Scan for the cell matching the given text and deliver its (x, y) coordinate at center. 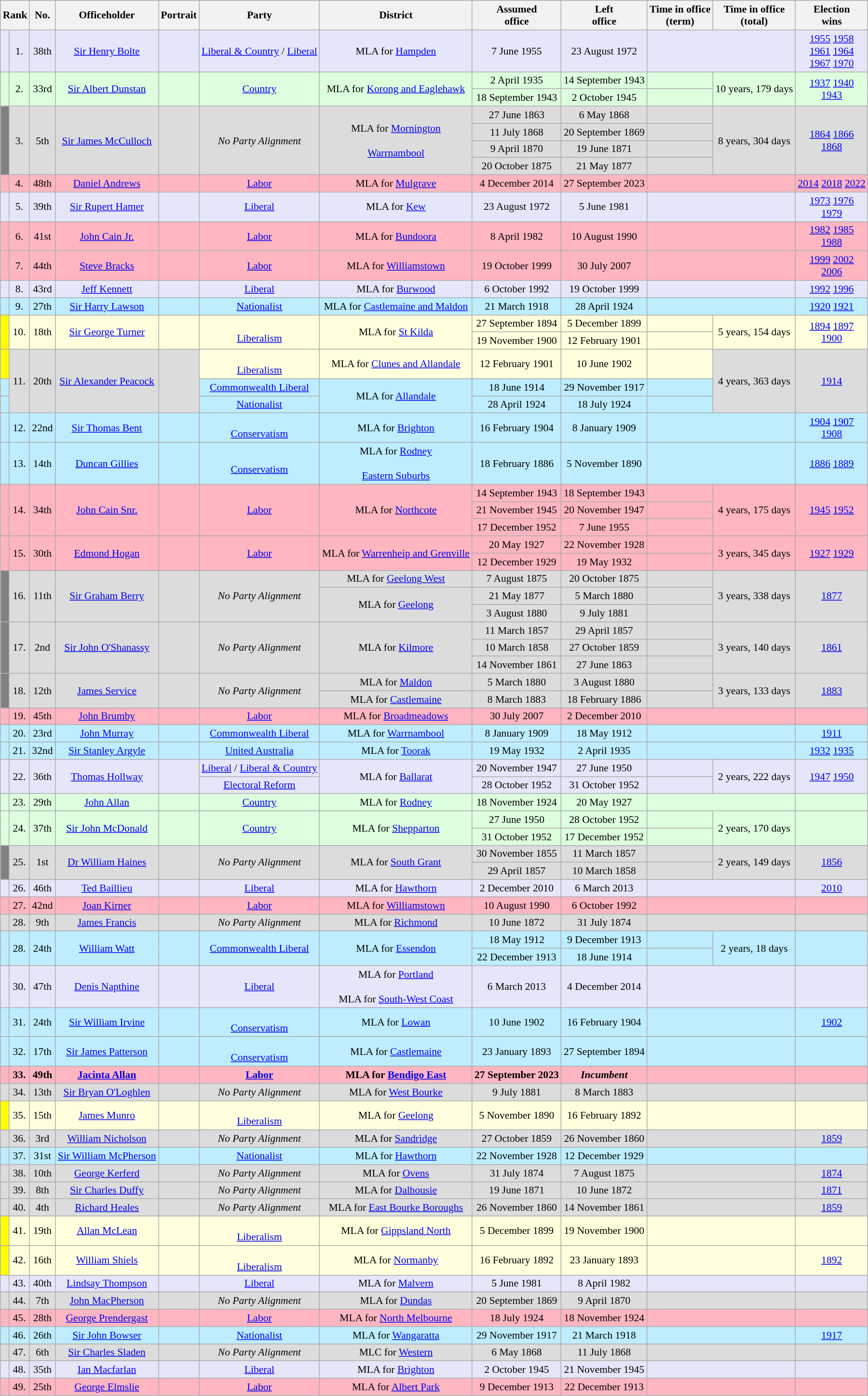
Sir James Patterson (107, 1052)
1st (42, 862)
36. (19, 1139)
MLC for Western (396, 1353)
1877 (831, 596)
48th (42, 184)
MLA for Mulgrave (396, 184)
39. (19, 1191)
28th (42, 1318)
1892 (831, 1260)
32. (19, 1052)
1937 19401943 (831, 89)
John Brumby (107, 716)
38th (42, 51)
29th (42, 803)
1982 19851988 (831, 236)
MLA for RodneyEastern Suburbs (396, 464)
MLA for Ballarat (396, 777)
35. (19, 1115)
MLA for Warrnambool (396, 734)
Sir Stanley Argyle (107, 751)
41st (42, 236)
Time in office(total) (754, 15)
3 years, 338 days (754, 596)
Electionwins (831, 15)
1999 20022006 (831, 266)
MLA for Wangaratta (396, 1335)
Assumedoffice (517, 15)
43. (19, 1284)
31. (19, 1022)
Sir John O'Shanassy (107, 647)
18th (42, 332)
23rd (42, 734)
36th (42, 777)
17. (19, 647)
13. (19, 464)
24. (19, 828)
15. (19, 553)
14th (42, 464)
James Service (107, 691)
Sir Charles Duffy (107, 1191)
MLA for Dundas (396, 1301)
1856 (831, 862)
MLA for Normanby (396, 1260)
3 years, 140 days (754, 647)
1874 (831, 1173)
40th (42, 1284)
37th (42, 828)
2 years, 170 days (754, 828)
5 years, 154 days (754, 332)
1911 (831, 734)
MLA for Broadmeadows (396, 716)
13th (42, 1092)
Sir Graham Berry (107, 596)
20th (42, 381)
Sir William McPherson (107, 1156)
MLA for Korong and Eaglehawk (396, 89)
6th (42, 1353)
2 years, 149 days (754, 862)
Party (259, 15)
48. (19, 1370)
16. (19, 596)
20. (19, 734)
MLA for Lowan (396, 1022)
1932 1935 (831, 751)
John MacPherson (107, 1301)
MLA for Richmond (396, 923)
Ted Baillieu (107, 889)
9th (42, 923)
Sir Albert Dunstan (107, 89)
27th (42, 306)
8 years, 304 days (754, 140)
33rd (42, 89)
George Kerferd (107, 1173)
15th (42, 1115)
2 years, 18 days (754, 948)
MLA for MorningtonWarrnambool (396, 140)
2014 2018 2022 (831, 184)
41. (19, 1231)
MLA for Gippsland North (396, 1231)
21. (19, 751)
1. (19, 51)
1992 1996 (831, 289)
MLA for Bendigo East (396, 1075)
42nd (42, 905)
12th (42, 691)
25th (42, 1387)
8th (42, 1191)
MLA for Geelong West (396, 579)
1920 1921 (831, 306)
26th (42, 1335)
Sir Henry Bolte (107, 51)
Liberal & Country / Liberal (259, 51)
Ian Macfarlan (107, 1370)
Sir Alexander Peacock (107, 381)
2. (19, 89)
John Cain Jr. (107, 236)
Duncan Gillies (107, 464)
Jeff Kennett (107, 289)
32nd (42, 751)
19. (19, 716)
Dr William Haines (107, 862)
47th (42, 987)
45th (42, 716)
37. (19, 1156)
Liberal / Liberal & Country (259, 768)
44. (19, 1301)
5th (42, 140)
George Elmslie (107, 1387)
James Munro (107, 1115)
30th (42, 553)
MLA for Allandale (396, 396)
MLA for Maldon (396, 682)
3rd (42, 1139)
Portrait (179, 15)
Daniel Andrews (107, 184)
MLA for Clunes and Allandale (396, 364)
1947 1950 (831, 777)
MLA for Hampden (396, 51)
11th (42, 596)
MLA for Castlemaine and Maldon (396, 306)
Sir Rupert Hamer (107, 206)
MLA for Albert Park (396, 1387)
14. (19, 510)
40. (19, 1208)
7th (42, 1301)
MLA for Bundoora (396, 236)
Lindsay Thompson (107, 1284)
MLA for South Grant (396, 862)
12. (19, 428)
George Prendergast (107, 1318)
MLA for Rodney (396, 803)
39th (42, 206)
9. (19, 306)
MLA for Sandridge (396, 1139)
1904 19071908 (831, 428)
District (396, 15)
1871 (831, 1191)
Edmond Hogan (107, 553)
4. (19, 184)
10. (19, 332)
38. (19, 1173)
MLA for PortlandMLA for South-West Coast (396, 987)
Sir John McDonald (107, 828)
17th (42, 1052)
30. (19, 987)
10th (42, 1173)
MLA for Ovens (396, 1173)
MLA for Northcote (396, 510)
MLA for North Melbourne (396, 1318)
Denis Napthine (107, 987)
Sir John Bowser (107, 1335)
MLA for Burwood (396, 289)
18. (19, 691)
7. (19, 266)
3. (19, 140)
8. (19, 289)
27. (19, 905)
Sir Thomas Bent (107, 428)
1973 19761979 (831, 206)
49th (42, 1075)
11. (19, 381)
6. (19, 236)
MLA for Kew (396, 206)
Joan Kirner (107, 905)
42. (19, 1260)
MLA for Dalhousie (396, 1191)
2nd (42, 647)
Sir Charles Sladen (107, 1353)
Time in office(term) (680, 15)
4th (42, 1208)
34. (19, 1092)
Incumbent (604, 1075)
William Nicholson (107, 1139)
49. (19, 1387)
25. (19, 862)
Thomas Hollway (107, 777)
John Cain Snr. (107, 510)
1914 (831, 381)
47. (19, 1353)
Leftoffice (604, 15)
Sir Bryan O'Loghlen (107, 1092)
Richard Heales (107, 1208)
No. (42, 15)
34th (42, 510)
35th (42, 1370)
46. (19, 1335)
1945 1952 (831, 510)
45. (19, 1318)
43rd (42, 289)
1864 18661868 (831, 140)
Allan McLean (107, 1231)
MLA for East Bourke Boroughs (396, 1208)
4 years, 363 days (754, 381)
22nd (42, 428)
John Allan (107, 803)
John Murray (107, 734)
1927 1929 (831, 553)
William Shiels (107, 1260)
MLA for Shepparton (396, 828)
MLA for Toorak (396, 751)
Rank (15, 15)
MLA for West Bourke (396, 1092)
United Australia (259, 751)
10 years, 179 days (754, 89)
1883 (831, 691)
Electoral Reform (259, 785)
26. (19, 889)
1861 (831, 647)
Sir William Irvine (107, 1022)
5. (19, 206)
James Francis (107, 923)
Steve Bracks (107, 266)
23. (19, 803)
William Watt (107, 948)
44th (42, 266)
Sir George Turner (107, 332)
1894 18971900 (831, 332)
MLA for Warrenheip and Grenville (396, 553)
33. (19, 1075)
1955 19581961 19641967 1970 (831, 51)
MLA for Kilmore (396, 647)
Sir Harry Lawson (107, 306)
2010 (831, 889)
1886 1889 (831, 464)
MLA for Malvern (396, 1284)
22. (19, 777)
MLA for Essendon (396, 948)
4 years, 175 days (754, 510)
3 years, 133 days (754, 691)
MLA for St Kilda (396, 332)
2 years, 222 days (754, 777)
46th (42, 889)
31st (42, 1156)
16th (42, 1260)
Jacinta Allan (107, 1075)
Sir James McCulloch (107, 140)
30 November 1855 (517, 854)
Officeholder (107, 15)
19th (42, 1231)
3 years, 345 days (754, 553)
1902 (831, 1022)
1917 (831, 1335)
